Provide the (x, y) coordinate of the cell's center where the given text is located.  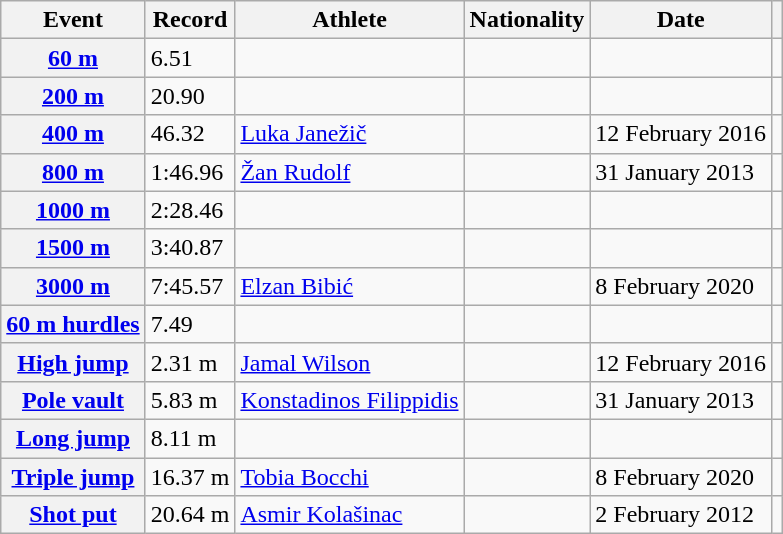
2:28.46 (190, 210)
Date (681, 20)
Tobia Bocchi (350, 477)
7.49 (190, 324)
8.11 m (190, 438)
Nationality (527, 20)
7:45.57 (190, 286)
Asmir Kolašinac (350, 515)
Record (190, 20)
20.90 (190, 96)
Athlete (350, 20)
Luka Janežič (350, 134)
Long jump (73, 438)
Konstadinos Filippidis (350, 400)
2.31 m (190, 362)
High jump (73, 362)
60 m (73, 58)
Pole vault (73, 400)
Jamal Wilson (350, 362)
20.64 m (190, 515)
3:40.87 (190, 248)
1500 m (73, 248)
3000 m (73, 286)
Žan Rudolf (350, 172)
2 February 2012 (681, 515)
Shot put (73, 515)
Triple jump (73, 477)
1000 m (73, 210)
800 m (73, 172)
60 m hurdles (73, 324)
1:46.96 (190, 172)
6.51 (190, 58)
16.37 m (190, 477)
Event (73, 20)
Elzan Bibić (350, 286)
46.32 (190, 134)
400 m (73, 134)
200 m (73, 96)
5.83 m (190, 400)
